Locate the cell with the specified text and output its (x, y) center coordinate. 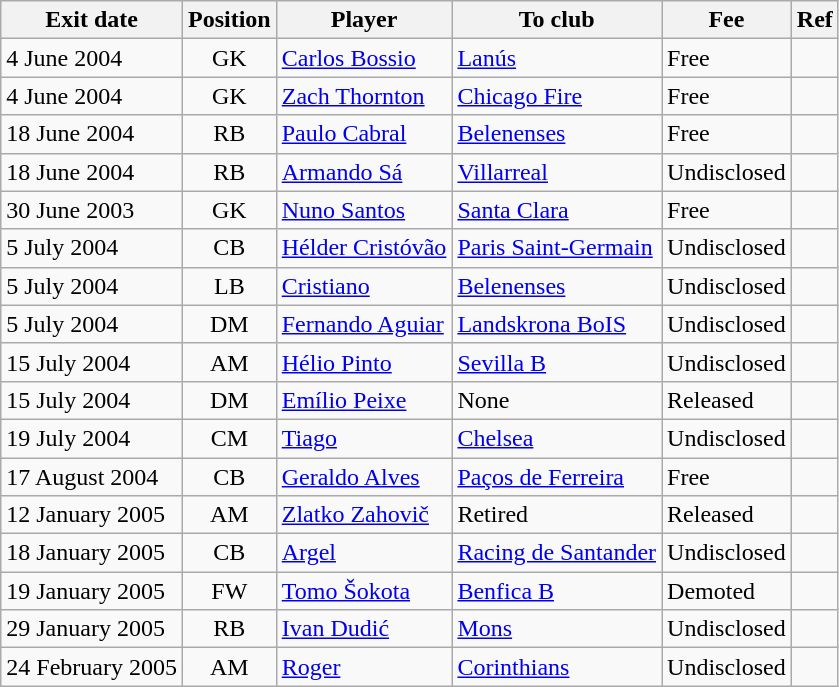
Nuno Santos (364, 210)
To club (557, 20)
Fernando Aguiar (364, 324)
24 February 2005 (92, 667)
Cristiano (364, 286)
18 January 2005 (92, 553)
Hélder Cristóvão (364, 248)
Argel (364, 553)
29 January 2005 (92, 629)
17 August 2004 (92, 477)
Exit date (92, 20)
12 January 2005 (92, 515)
Tiago (364, 438)
Ref (814, 20)
Roger (364, 667)
Santa Clara (557, 210)
Sevilla B (557, 362)
Retired (557, 515)
Paris Saint-Germain (557, 248)
Corinthians (557, 667)
Fee (727, 20)
LB (229, 286)
Villarreal (557, 172)
Hélio Pinto (364, 362)
Demoted (727, 591)
19 January 2005 (92, 591)
Player (364, 20)
Ivan Dudić (364, 629)
Position (229, 20)
19 July 2004 (92, 438)
Lanús (557, 58)
Armando Sá (364, 172)
Zlatko Zahovič (364, 515)
Mons (557, 629)
Zach Thornton (364, 96)
Carlos Bossio (364, 58)
Racing de Santander (557, 553)
Paços de Ferreira (557, 477)
Geraldo Alves (364, 477)
FW (229, 591)
None (557, 400)
Benfica B (557, 591)
CM (229, 438)
Chicago Fire (557, 96)
Emílio Peixe (364, 400)
Paulo Cabral (364, 134)
Landskrona BoIS (557, 324)
Tomo Šokota (364, 591)
30 June 2003 (92, 210)
Chelsea (557, 438)
